Capture the cell that displays the provided text and extract its [x, y] central coordinate. 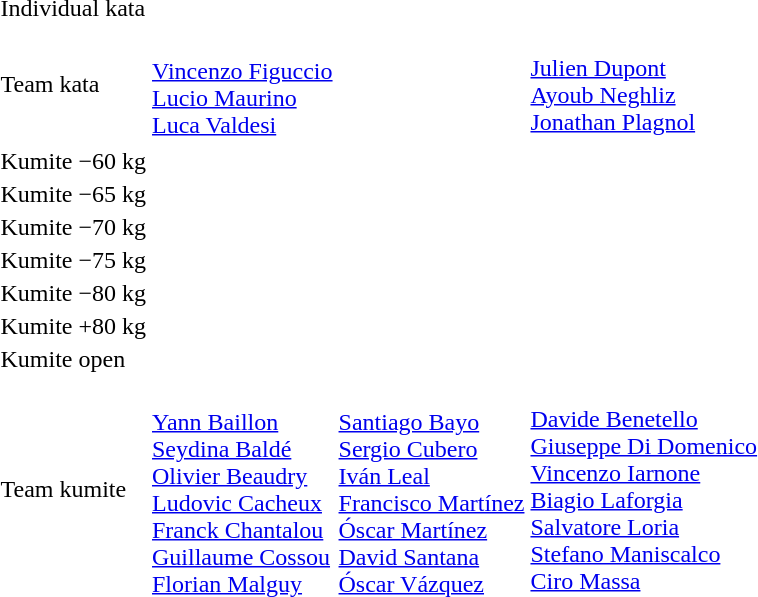
Vincenzo FiguccioLucio MaurinoLuca Valdesi [243, 84]
